Return the [x, y] coordinate for the center point of the cell that contains the specified text.  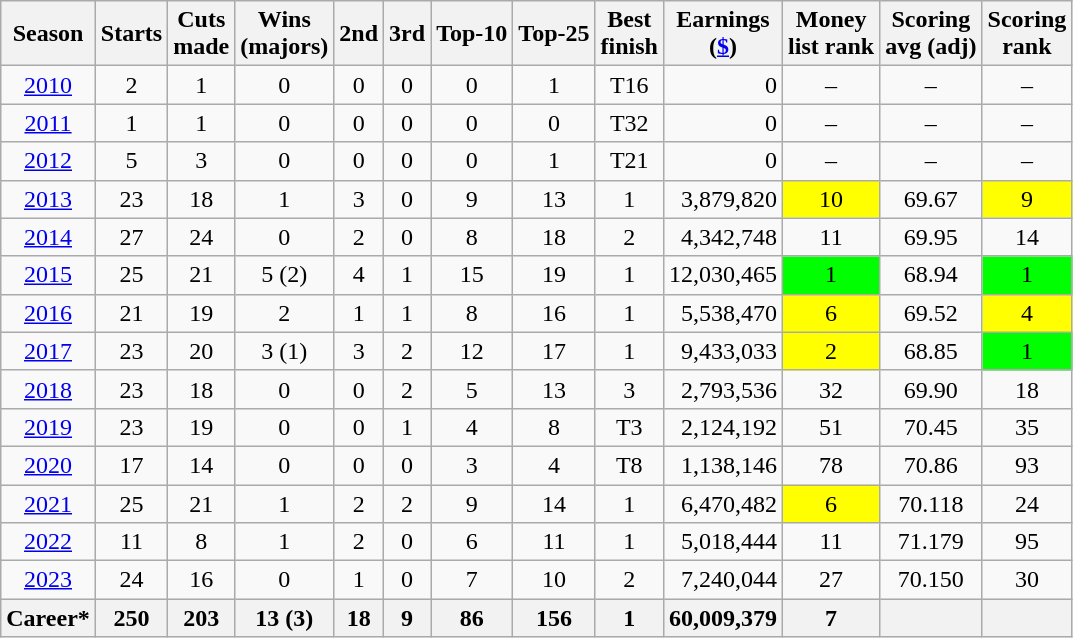
Wins(majors) [284, 34]
2010 [48, 85]
13 (3) [284, 618]
Earnings($) [722, 34]
15 [472, 275]
12 [472, 351]
T8 [629, 465]
Moneylist rank [832, 34]
7,240,044 [722, 580]
70.118 [931, 503]
60,009,379 [722, 618]
6,470,482 [722, 503]
1,138,146 [722, 465]
5,018,444 [722, 542]
2021 [48, 503]
Career* [48, 618]
T3 [629, 427]
4,342,748 [722, 237]
2012 [48, 161]
9,433,033 [722, 351]
70.150 [931, 580]
Scoring rank [1027, 34]
32 [832, 389]
2016 [48, 313]
3rd [408, 34]
3 (1) [284, 351]
Top-10 [472, 34]
250 [131, 618]
2015 [48, 275]
12,030,465 [722, 275]
T21 [629, 161]
2,124,192 [722, 427]
30 [1027, 580]
5,538,470 [722, 313]
93 [1027, 465]
2019 [48, 427]
69.67 [931, 199]
3,879,820 [722, 199]
2017 [48, 351]
Scoring avg (adj) [931, 34]
5 (2) [284, 275]
2,793,536 [722, 389]
70.45 [931, 427]
156 [554, 618]
2014 [48, 237]
78 [832, 465]
2018 [48, 389]
2013 [48, 199]
T32 [629, 123]
20 [202, 351]
95 [1027, 542]
2022 [48, 542]
Season [48, 34]
Starts [131, 34]
2011 [48, 123]
Cutsmade [202, 34]
2023 [48, 580]
69.90 [931, 389]
51 [832, 427]
68.94 [931, 275]
69.52 [931, 313]
35 [1027, 427]
2020 [48, 465]
2nd [359, 34]
70.86 [931, 465]
69.95 [931, 237]
Top-25 [554, 34]
T16 [629, 85]
68.85 [931, 351]
86 [472, 618]
71.179 [931, 542]
Bestfinish [629, 34]
203 [202, 618]
